From the cell containing the given text, extract its center point as (X, Y) coordinate. 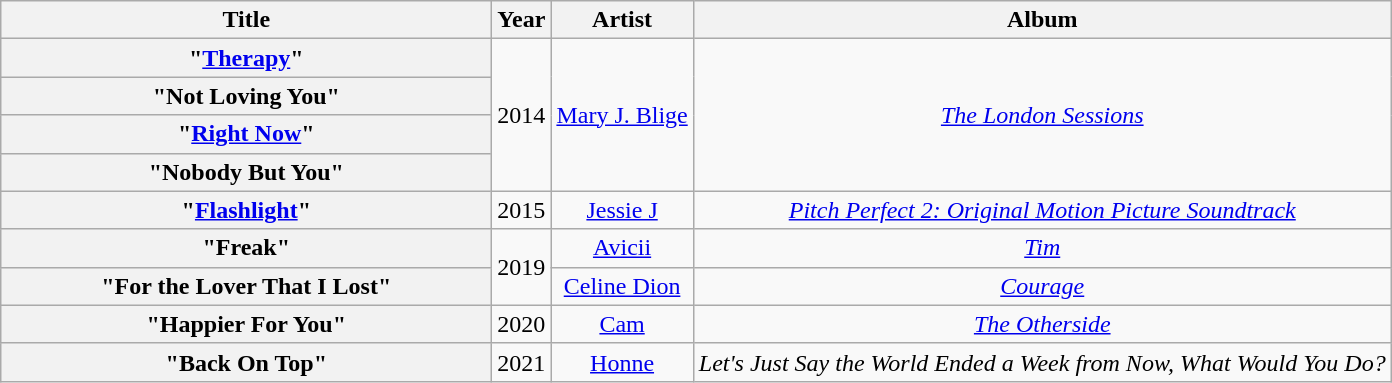
"Therapy" (246, 58)
2019 (522, 267)
Let's Just Say the World Ended a Week from Now, What Would You Do? (1042, 362)
The London Sessions (1042, 115)
2021 (522, 362)
Title (246, 20)
"Back On Top" (246, 362)
Cam (622, 324)
Jessie J (622, 210)
Pitch Perfect 2: Original Motion Picture Soundtrack (1042, 210)
Honne (622, 362)
Courage (1042, 286)
2020 (522, 324)
2015 (522, 210)
Artist (622, 20)
"For the Lover That I Lost" (246, 286)
"Happier For You" (246, 324)
Celine Dion (622, 286)
"Not Loving You" (246, 96)
"Freak" (246, 248)
"Right Now" (246, 134)
Year (522, 20)
2014 (522, 115)
"Flashlight" (246, 210)
Album (1042, 20)
"Nobody But You" (246, 172)
The Otherside (1042, 324)
Tim (1042, 248)
Avicii (622, 248)
Mary J. Blige (622, 115)
